Locate the cell with the specified text and output its [X, Y] center coordinate. 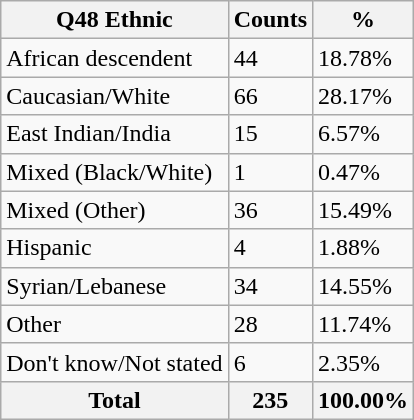
11.74% [364, 324]
Counts [270, 20]
18.78% [364, 58]
6 [270, 362]
Hispanic [114, 248]
14.55% [364, 286]
44 [270, 58]
Total [114, 400]
66 [270, 96]
34 [270, 286]
Don't know/Not stated [114, 362]
28.17% [364, 96]
1.88% [364, 248]
Caucasian/White [114, 96]
East Indian/India [114, 134]
2.35% [364, 362]
African descendent [114, 58]
0.47% [364, 172]
Mixed (Other) [114, 210]
15.49% [364, 210]
1 [270, 172]
6.57% [364, 134]
28 [270, 324]
4 [270, 248]
Mixed (Black/White) [114, 172]
15 [270, 134]
36 [270, 210]
Syrian/Lebanese [114, 286]
Q48 Ethnic [114, 20]
100.00% [364, 400]
% [364, 20]
Other [114, 324]
235 [270, 400]
